For the text-containing cell, return its midpoint in (X, Y) coordinate format. 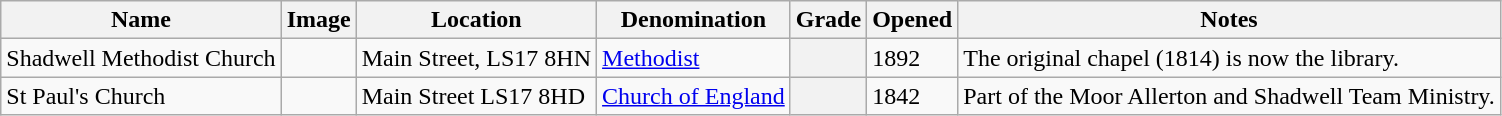
Image (318, 20)
Main Street, LS17 8HN (476, 58)
Part of the Moor Allerton and Shadwell Team Ministry. (1230, 96)
Name (141, 20)
Church of England (694, 96)
St Paul's Church (141, 96)
Denomination (694, 20)
Methodist (694, 58)
1892 (912, 58)
The original chapel (1814) is now the library. (1230, 58)
Shadwell Methodist Church (141, 58)
1842 (912, 96)
Grade (828, 20)
Notes (1230, 20)
Location (476, 20)
Opened (912, 20)
Main Street LS17 8HD (476, 96)
